Return [x, y] of the center of cell containing provided text 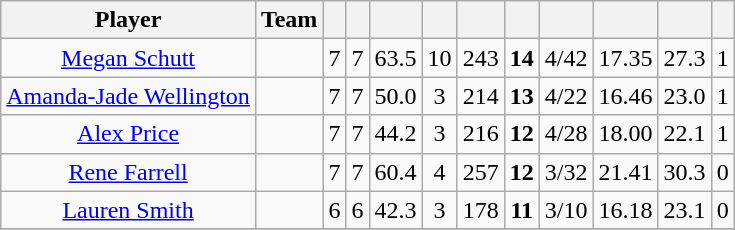
11 [522, 210]
Megan Schutt [128, 58]
3/10 [566, 210]
4/42 [566, 58]
27.3 [684, 58]
214 [480, 96]
30.3 [684, 172]
13 [522, 96]
257 [480, 172]
60.4 [396, 172]
3/32 [566, 172]
Rene Farrell [128, 172]
Player [128, 20]
18.00 [626, 134]
10 [440, 58]
22.1 [684, 134]
50.0 [396, 96]
16.18 [626, 210]
243 [480, 58]
4/22 [566, 96]
216 [480, 134]
16.46 [626, 96]
42.3 [396, 210]
Alex Price [128, 134]
Amanda-Jade Wellington [128, 96]
Team [289, 20]
14 [522, 58]
21.41 [626, 172]
178 [480, 210]
63.5 [396, 58]
23.1 [684, 210]
23.0 [684, 96]
Lauren Smith [128, 210]
44.2 [396, 134]
17.35 [626, 58]
4/28 [566, 134]
4 [440, 172]
